Identify which cell holds the provided text, then report its (x, y) central coordinate. 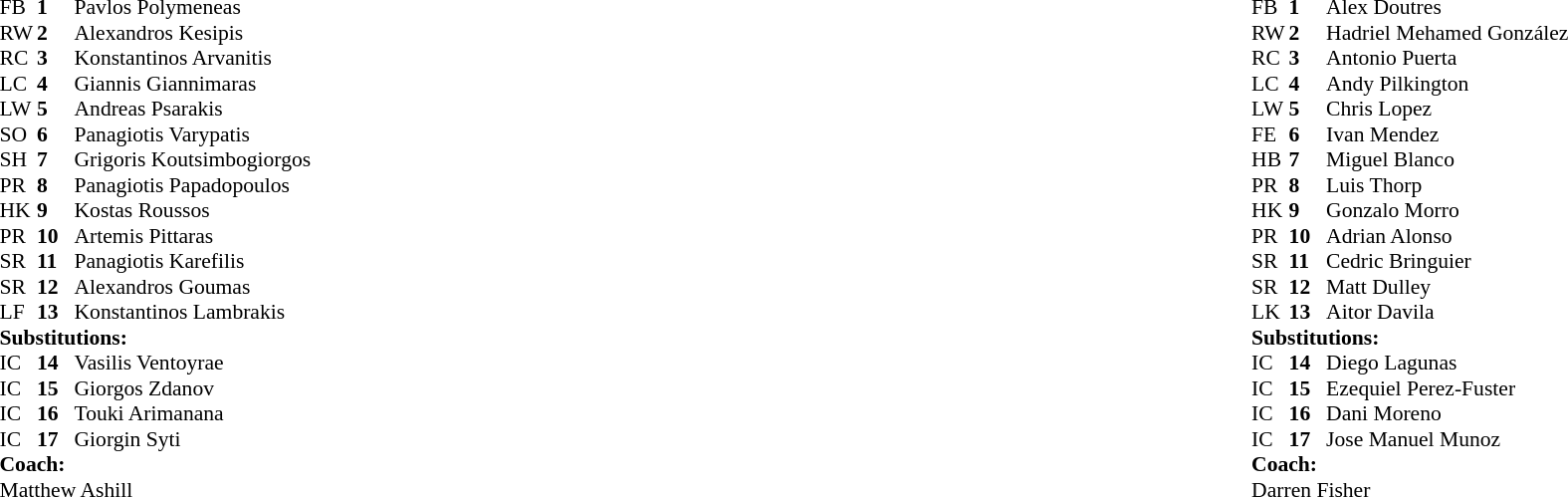
Giorgin Syti (192, 439)
Adrian Alonso (1448, 236)
Konstantinos Lambrakis (192, 312)
Touki Arimanana (192, 413)
Jose Manuel Munoz (1448, 439)
Diego Lagunas (1448, 364)
Matt Dulley (1448, 287)
Panagiotis Varypatis (192, 134)
Ivan Mendez (1448, 134)
Kostas Roussos (192, 210)
Andy Pilkington (1448, 84)
Grigoris Koutsimbogiorgos (192, 160)
Gonzalo Morro (1448, 210)
Miguel Blanco (1448, 160)
LK (1270, 312)
Hadriel Mehamed González (1448, 33)
Dani Moreno (1448, 413)
LF (19, 312)
Artemis Pittaras (192, 236)
SO (19, 134)
Ezequiel Perez-Fuster (1448, 388)
Vasilis Ventoyrae (192, 364)
Panagiotis Karefilis (192, 262)
Panagiotis Papadopoulos (192, 185)
Aitor Davila (1448, 312)
Chris Lopez (1448, 109)
Cedric Bringuier (1448, 262)
Konstantinos Arvanitis (192, 59)
Luis Thorp (1448, 185)
FE (1270, 134)
Alexandros Kesipis (192, 33)
HB (1270, 160)
Giorgos Zdanov (192, 388)
Antonio Puerta (1448, 59)
Alexandros Goumas (192, 287)
Andreas Psarakis (192, 109)
SH (19, 160)
Giannis Giannimaras (192, 84)
